Return (X, Y) of the center of cell containing provided text 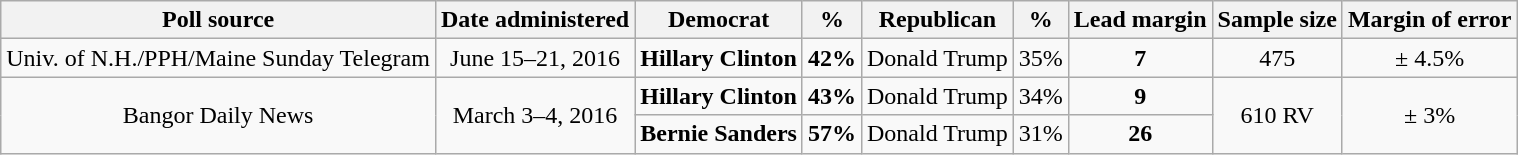
57% (832, 134)
Democrat (719, 20)
Bernie Sanders (719, 134)
610 RV (1277, 115)
Date administered (534, 20)
9 (1140, 96)
Lead margin (1140, 20)
26 (1140, 134)
Poll source (218, 20)
March 3–4, 2016 (534, 115)
7 (1140, 58)
± 4.5% (1430, 58)
Republican (937, 20)
June 15–21, 2016 (534, 58)
Margin of error (1430, 20)
Univ. of N.H./PPH/Maine Sunday Telegram (218, 58)
35% (1040, 58)
31% (1040, 134)
Sample size (1277, 20)
Bangor Daily News (218, 115)
± 3% (1430, 115)
475 (1277, 58)
42% (832, 58)
34% (1040, 96)
43% (832, 96)
